Pinpoint the cell where the given text exists, returning its [X, Y] midpoint coordinate. 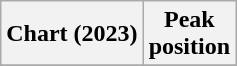
Chart (2023) [72, 34]
Peakposition [189, 34]
